Determine the (X, Y) coordinate at the center of the cell enclosing the given text.  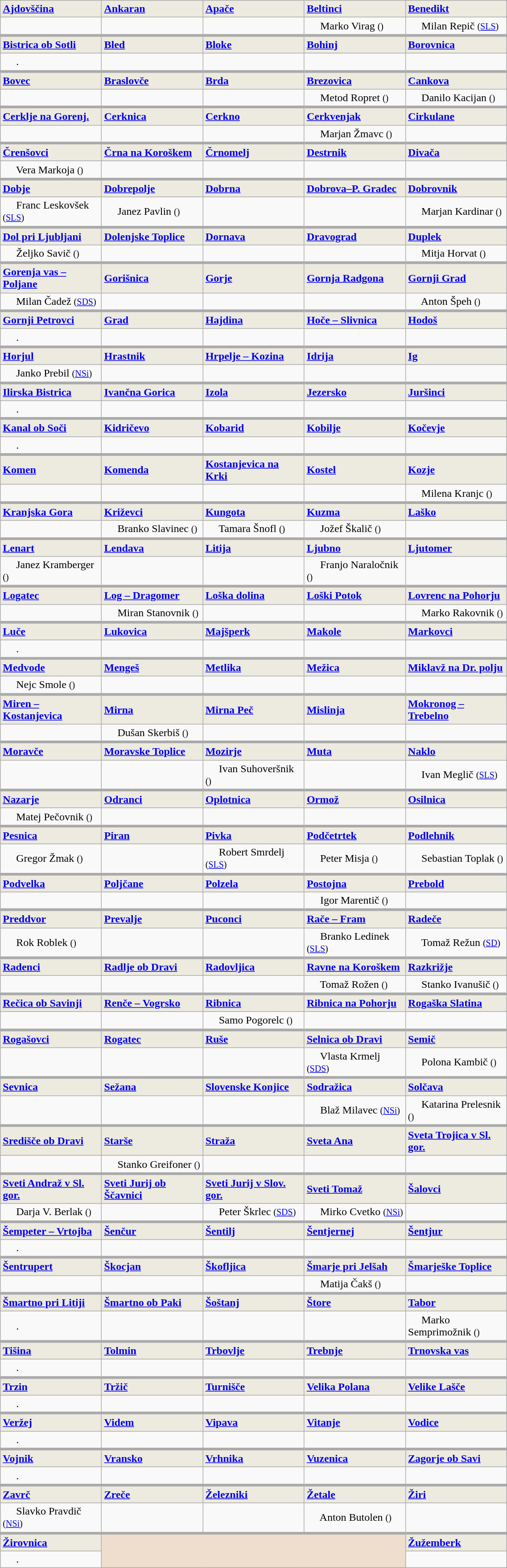
Pesnica (51, 835)
Odranci (153, 799)
Metod Ropret () (355, 98)
Ajdovščina (51, 9)
Gorenja vas – Poljane (51, 278)
Ribnica na Pohorju (355, 1003)
Peter Misja () (355, 859)
Idrija (355, 356)
Ribnica (253, 1003)
Šalovci (457, 1189)
Podlehnik (457, 835)
Igor Marentič () (355, 901)
Radovljica (253, 967)
Robert Smrdelj (SLS) (253, 859)
Matej Pečovnik () (51, 817)
Črnomelj (253, 152)
Solčava (457, 1086)
Kidričevo (153, 427)
Pivka (253, 835)
Matija Čakš () (355, 1284)
Štore (355, 1302)
Apače (253, 9)
Šentilj (253, 1230)
Škofljica (253, 1266)
Dobrova–P. Gradec (355, 188)
Trebnje (355, 1350)
Kobarid (253, 427)
Stanko Ivanušič () (457, 985)
Komenda (153, 470)
Sveti Tomaž (355, 1189)
Metlika (253, 667)
Turnišče (253, 1386)
Sveta Ana (355, 1141)
Radenci (51, 967)
Trbovlje (253, 1350)
Mislinja (355, 709)
Gornji Petrovci (51, 320)
Ormož (355, 799)
Ivan Suhoveršnik () (253, 775)
Radeče (457, 919)
Rečica ob Savinji (51, 1003)
Luče (51, 631)
Radlje ob Dravi (153, 967)
Veržej (51, 1422)
Zreče (153, 1494)
Semič (457, 1039)
Rok Roblek () (51, 943)
Tomaž Rožen () (355, 985)
Velika Polana (355, 1386)
Hrpelje – Kozina (253, 356)
Ilirska Bistrica (51, 392)
Katarina Prelesnik () (457, 1110)
Slavko Pravdič (NSi) (51, 1518)
Šentjernej (355, 1230)
Dušan Skerbiš () (153, 733)
Ljubno (355, 547)
Izola (253, 392)
Benedikt (457, 9)
Gornji Grad (457, 278)
Laško (457, 512)
Destrnik (355, 152)
Polona Kambič () (457, 1062)
Straža (253, 1141)
Ruše (253, 1039)
Muta (355, 751)
Preddvor (51, 919)
Piran (153, 835)
Velike Lašče (457, 1386)
Bovec (51, 80)
Sveti Jurij ob Ščavnici (153, 1189)
Litija (253, 547)
Branko Ledinek (SLS) (355, 943)
Moravske Toplice (153, 751)
Milan Repič (SLS) (457, 26)
Oplotnica (253, 799)
Anton Špeh () (457, 302)
Dobrna (253, 188)
Šmarješke Toplice (457, 1266)
Ivan Meglič (SLS) (457, 775)
Darja V. Berlak () (51, 1212)
Tamara Šnofl () (253, 529)
Šmartno pri Litiji (51, 1302)
Kozje (457, 470)
Milena Kranjc () (457, 493)
Sodražica (355, 1086)
Miran Stanovnik () (153, 613)
Postojna (355, 883)
Hajdina (253, 320)
Tišina (51, 1350)
Marjan Kardinar () (457, 212)
Jezersko (355, 392)
Markovci (457, 631)
Žužemberk (457, 1542)
Ankaran (153, 9)
Braslovče (153, 80)
Šempeter – Vrtojba (51, 1230)
Horjul (51, 356)
Dobrepolje (153, 188)
Ig (457, 356)
Lenart (51, 547)
Gregor Žmak () (51, 859)
Kostanjevica na Krki (253, 470)
Marko Semprimožnik () (457, 1326)
Vipava (253, 1422)
Vojnik (51, 1458)
Bistrica ob Sotli (51, 44)
Sveti Jurij v Slov. gor. (253, 1189)
Juršinci (457, 392)
Črna na Koroškem (153, 152)
Anton Butolen () (355, 1518)
Ivančna Gorica (153, 392)
Naklo (457, 751)
Kostel (355, 470)
Loška dolina (253, 595)
Franc Leskovšek (SLS) (51, 212)
Vodice (457, 1422)
Sveta Trojica v Sl. gor. (457, 1141)
Polzela (253, 883)
Šoštanj (253, 1302)
Rače – Fram (355, 919)
Šmartno ob Paki (153, 1302)
Peter Škrlec (SDS) (253, 1212)
Trzin (51, 1386)
Mozirje (253, 751)
Beltinci (355, 9)
Vrhnika (253, 1458)
Škocjan (153, 1266)
Šmarje pri Jelšah (355, 1266)
Tržič (153, 1386)
Cirkulane (457, 116)
Mirko Cvetko (NSi) (355, 1212)
Janez Pavlin () (153, 212)
Dobrovnik (457, 188)
Poljčane (153, 883)
Kranjska Gora (51, 512)
Starše (153, 1141)
Bled (153, 44)
Ljutomer (457, 547)
Žiri (457, 1494)
Samo Pogorelc () (253, 1020)
Vuzenica (355, 1458)
Željko Savič () (51, 254)
Hodoš (457, 320)
Žirovnica (51, 1542)
Cerknica (153, 116)
Rogašovci (51, 1039)
Črenšovci (51, 152)
Moravče (51, 751)
Zagorje ob Savi (457, 1458)
Rogaška Slatina (457, 1003)
Logatec (51, 595)
Mirna Peč (253, 709)
Majšperk (253, 631)
Dobje (51, 188)
Dornava (253, 236)
Podčetrtek (355, 835)
Nazarje (51, 799)
Dol pri Ljubljani (51, 236)
Brezovica (355, 80)
Cerklje na Gorenj. (51, 116)
Mirna (153, 709)
Lovrenc na Pohorju (457, 595)
Kočevje (457, 427)
Vlasta Krmelj (SDS) (355, 1062)
Središče ob Dravi (51, 1141)
Lendava (153, 547)
Hoče – Slivnica (355, 320)
Tolmin (153, 1350)
Puconci (253, 919)
Franjo Naraločnik () (355, 571)
Gorje (253, 278)
Blaž Milavec (NSi) (355, 1110)
Žetale (355, 1494)
Rogatec (153, 1039)
Tabor (457, 1302)
Vera Markoja () (51, 170)
Sežana (153, 1086)
Medvode (51, 667)
Slovenske Konjice (253, 1086)
Nejc Smole () (51, 685)
Danilo Kacijan () (457, 98)
Osilnica (457, 799)
Mokronog – Trebelno (457, 709)
Selnica ob Dravi (355, 1039)
Sebastian Toplak () (457, 859)
Divača (457, 152)
Komen (51, 470)
Janko Prebil (NSi) (51, 373)
Jožef Škalič () (355, 529)
Gorišnica (153, 278)
Križevci (153, 512)
Dravograd (355, 236)
Šentrupert (51, 1266)
Kuzma (355, 512)
Sveti Andraž v Sl. gor. (51, 1189)
Mitja Horvat () (457, 254)
Branko Slavinec () (153, 529)
Stanko Greifoner () (153, 1164)
Lukovica (153, 631)
Log – Dragomer (153, 595)
Videm (153, 1422)
Bloke (253, 44)
Podvelka (51, 883)
Ravne na Koroškem (355, 967)
Razkrižje (457, 967)
Šentjur (457, 1230)
Kungota (253, 512)
Renče – Vogrsko (153, 1003)
Železniki (253, 1494)
Šenčur (153, 1230)
Marko Rakovnik () (457, 613)
Loški Potok (355, 595)
Grad (153, 320)
Cerkno (253, 116)
Miren – Kostanjevica (51, 709)
Cerkvenjak (355, 116)
Bohinj (355, 44)
Kobilje (355, 427)
Zavrč (51, 1494)
Milan Čadež (SDS) (51, 302)
Marjan Žmavc () (355, 134)
Vransko (153, 1458)
Makole (355, 631)
Hrastnik (153, 356)
Marko Virag () (355, 26)
Vitanje (355, 1422)
Borovnica (457, 44)
Duplek (457, 236)
Gornja Radgona (355, 278)
Kanal ob Soči (51, 427)
Cankova (457, 80)
Brda (253, 80)
Dolenjske Toplice (153, 236)
Prevalje (153, 919)
Trnovska vas (457, 1350)
Mežica (355, 667)
Sevnica (51, 1086)
Mengeš (153, 667)
Tomaž Režun (SD) (457, 943)
Janez Kramberger () (51, 571)
Miklavž na Dr. polju (457, 667)
Prebold (457, 883)
